Return (x, y) of the center of cell containing provided text 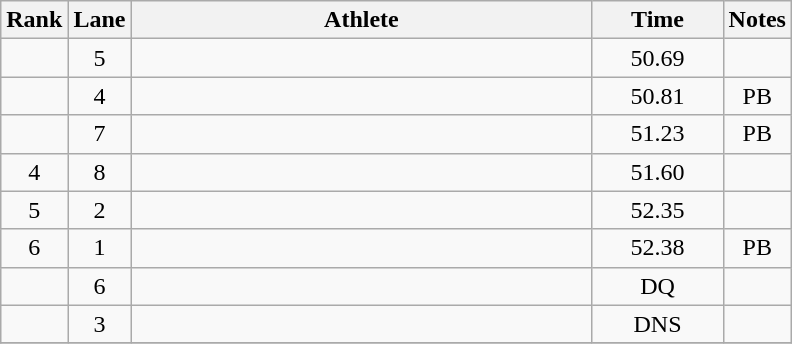
Notes (757, 20)
50.69 (658, 58)
2 (100, 210)
1 (100, 248)
Lane (100, 20)
50.81 (658, 96)
51.23 (658, 134)
7 (100, 134)
52.35 (658, 210)
Time (658, 20)
52.38 (658, 248)
DNS (658, 324)
DQ (658, 286)
Rank (34, 20)
Athlete (362, 20)
8 (100, 172)
51.60 (658, 172)
3 (100, 324)
